Scan for the cell matching the given text and deliver its (x, y) coordinate at center. 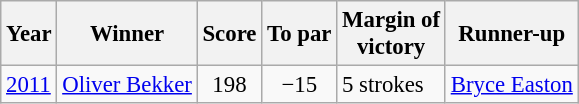
Winner (127, 34)
Bryce Easton (512, 85)
Margin ofvictory (392, 34)
Runner-up (512, 34)
Score (230, 34)
Year (29, 34)
Oliver Bekker (127, 85)
198 (230, 85)
To par (300, 34)
−15 (300, 85)
2011 (29, 85)
5 strokes (392, 85)
